Locate the cell with the specified text and output its [x, y] center coordinate. 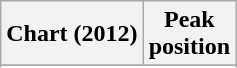
Chart (2012) [72, 34]
Peakposition [189, 34]
